Scan for the cell matching the given text and deliver its [x, y] coordinate at center. 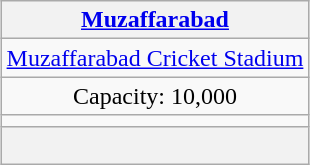
Muzaffarabad Cricket Stadium [155, 58]
Capacity: 10,000 [155, 96]
Muzaffarabad [155, 20]
